Capture the cell that displays the provided text and extract its [x, y] central coordinate. 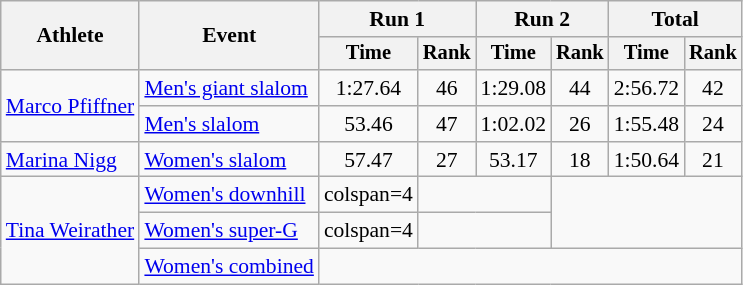
1:29.08 [514, 88]
26 [580, 124]
Men's giant slalom [229, 88]
Athlete [70, 36]
53.46 [368, 124]
Run 1 [398, 19]
47 [447, 124]
Marco Pfiffner [70, 106]
18 [580, 160]
Run 2 [542, 19]
46 [447, 88]
Men's slalom [229, 124]
Women's super-G [229, 231]
21 [713, 160]
24 [713, 124]
1:50.64 [646, 160]
1:02.02 [514, 124]
Total [676, 19]
Tina Weirather [70, 230]
Women's combined [229, 267]
44 [580, 88]
Event [229, 36]
42 [713, 88]
Women's slalom [229, 160]
27 [447, 160]
1:55.48 [646, 124]
Marina Nigg [70, 160]
1:27.64 [368, 88]
53.17 [514, 160]
2:56.72 [646, 88]
57.47 [368, 160]
Women's downhill [229, 195]
